For the text-containing cell, return its midpoint in (X, Y) coordinate format. 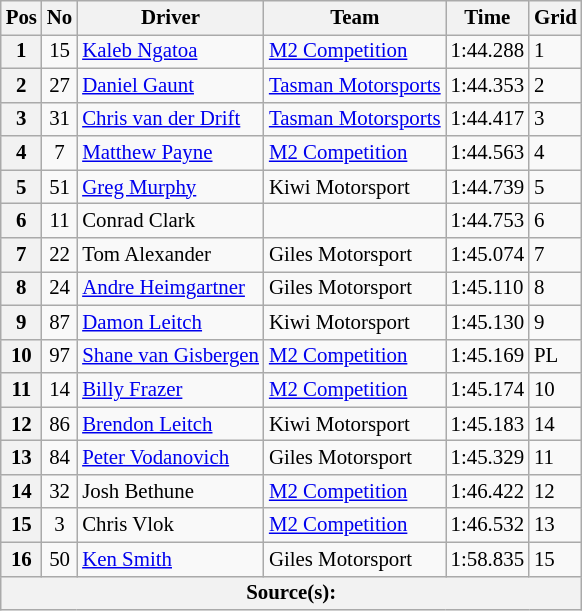
31 (60, 119)
97 (60, 356)
Shane van Gisbergen (170, 356)
Driver (170, 18)
Chris van der Drift (170, 119)
16 (22, 559)
1:44.563 (488, 153)
Peter Vodanovich (170, 458)
Team (355, 18)
1:45.074 (488, 255)
No (60, 18)
Daniel Gaunt (170, 85)
Grid (556, 18)
1:45.329 (488, 458)
86 (60, 424)
Matthew Payne (170, 153)
1:46.422 (488, 491)
87 (60, 322)
Billy Frazer (170, 390)
51 (60, 187)
1:45.169 (488, 356)
1:44.417 (488, 119)
Time (488, 18)
1:45.174 (488, 390)
Damon Leitch (170, 322)
32 (60, 491)
Conrad Clark (170, 221)
Josh Bethune (170, 491)
84 (60, 458)
Kaleb Ngatoa (170, 51)
1:45.183 (488, 424)
Tom Alexander (170, 255)
1:45.110 (488, 288)
1:44.353 (488, 85)
Chris Vlok (170, 525)
1:46.532 (488, 525)
PL (556, 356)
1:44.753 (488, 221)
Brendon Leitch (170, 424)
1:44.739 (488, 187)
27 (60, 85)
50 (60, 559)
Source(s): (292, 593)
Ken Smith (170, 559)
Pos (22, 18)
Andre Heimgartner (170, 288)
1:44.288 (488, 51)
1:58.835 (488, 559)
22 (60, 255)
1:45.130 (488, 322)
Greg Murphy (170, 187)
24 (60, 288)
